Search for the cell housing the specified text and yield its [x, y] center coordinate. 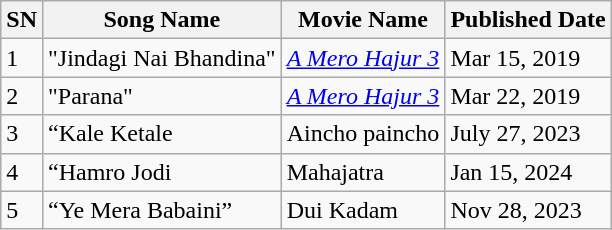
Jan 15, 2024 [528, 172]
“Ye Mera Babaini” [162, 210]
Aincho paincho [363, 134]
4 [22, 172]
“Hamro Jodi [162, 172]
SN [22, 20]
2 [22, 96]
July 27, 2023 [528, 134]
Nov 28, 2023 [528, 210]
Mahajatra [363, 172]
Mar 15, 2019 [528, 58]
1 [22, 58]
"Jindagi Nai Bhandina" [162, 58]
Published Date [528, 20]
Movie Name [363, 20]
Song Name [162, 20]
Dui Kadam [363, 210]
“Kale Ketale [162, 134]
5 [22, 210]
Mar 22, 2019 [528, 96]
"Parana" [162, 96]
3 [22, 134]
